Pinpoint the cell where the given text exists, returning its (X, Y) midpoint coordinate. 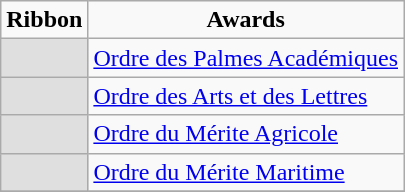
Ordre du Mérite Maritime (246, 172)
Ordre des Palmes Académiques (246, 58)
Ordre du Mérite Agricole (246, 134)
Awards (246, 20)
Ordre des Arts et des Lettres (246, 96)
Ribbon (44, 20)
